Capture the cell that displays the provided text and extract its [x, y] central coordinate. 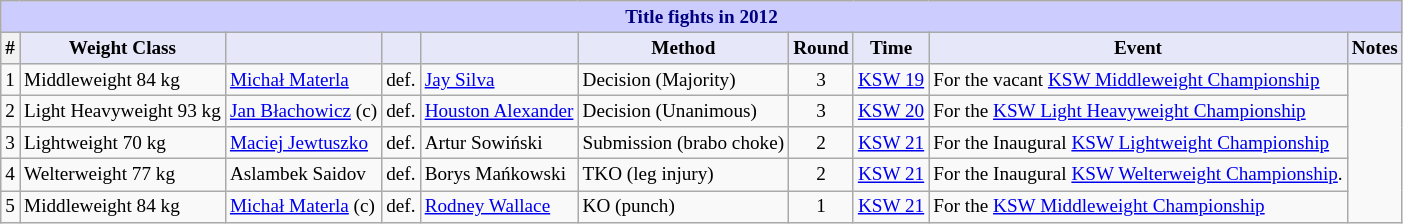
Notes [1374, 48]
Michał Materla [303, 80]
Submission (brabo choke) [684, 143]
Decision (Unanimous) [684, 111]
Aslambek Saidov [303, 175]
Decision (Majority) [684, 80]
Round [822, 48]
Rodney Wallace [499, 206]
Title fights in 2012 [702, 17]
For the KSW Middleweight Championship [1138, 206]
TKO (leg injury) [684, 175]
Maciej Jewtuszko [303, 143]
Jay Silva [499, 80]
Event [1138, 48]
Time [890, 48]
KO (punch) [684, 206]
Method [684, 48]
Jan Błachowicz (c) [303, 111]
Welterweight 77 kg [123, 175]
For the vacant KSW Middleweight Championship [1138, 80]
For the Inaugural KSW Welterweight Championship. [1138, 175]
KSW 20 [890, 111]
Michał Materla (c) [303, 206]
KSW 19 [890, 80]
Light Heavyweight 93 kg [123, 111]
For the KSW Light Heavyweight Championship [1138, 111]
4 [10, 175]
Houston Alexander [499, 111]
Weight Class [123, 48]
Borys Mańkowski [499, 175]
Lightweight 70 kg [123, 143]
# [10, 48]
For the Inaugural KSW Lightweight Championship [1138, 143]
5 [10, 206]
Artur Sowiński [499, 143]
